Capture the cell that displays the provided text and extract its (X, Y) central coordinate. 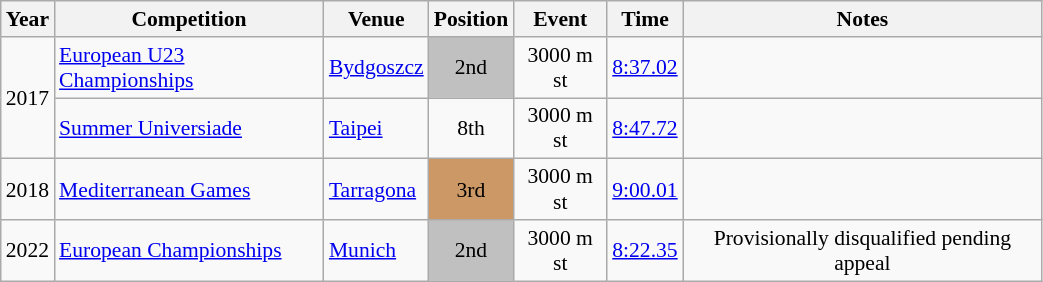
Position (471, 19)
European Championships (189, 250)
Tarragona (376, 190)
Bydgoszcz (376, 68)
3rd (471, 190)
Year (28, 19)
Provisionally disqualified pending appeal (862, 250)
Notes (862, 19)
8th (471, 128)
8:37.02 (644, 68)
European U23 Championships (189, 68)
2022 (28, 250)
Venue (376, 19)
Event (560, 19)
8:22.35 (644, 250)
Competition (189, 19)
Munich (376, 250)
Time (644, 19)
Summer Universiade (189, 128)
Taipei (376, 128)
Mediterranean Games (189, 190)
8:47.72 (644, 128)
2017 (28, 98)
2018 (28, 190)
9:00.01 (644, 190)
